Output the (x, y) coordinate of the center of the cell containing the given text.  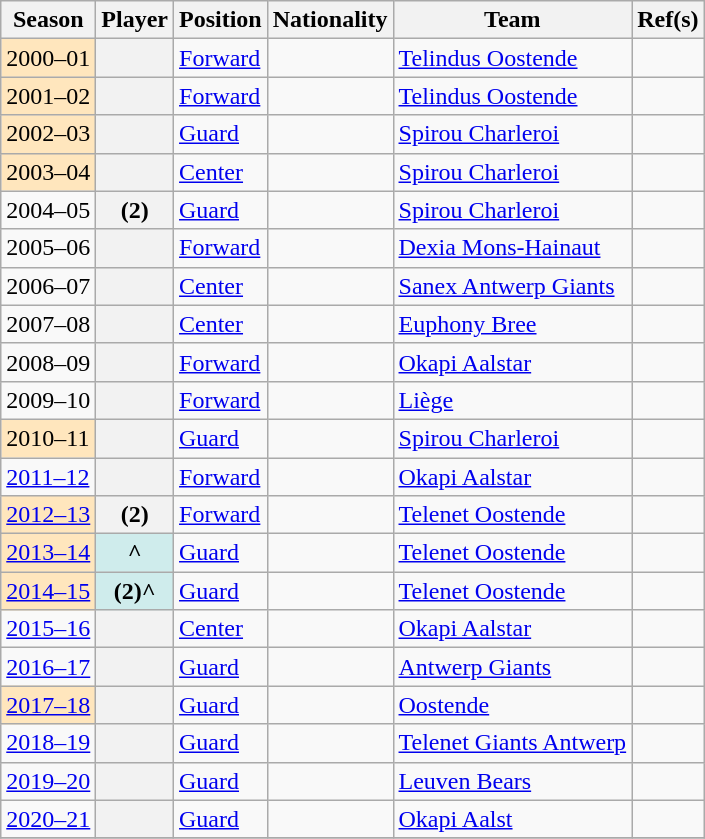
Oostende (512, 705)
Nationality (330, 20)
2004–05 (48, 210)
Ref(s) (668, 20)
2020–21 (48, 819)
2006–07 (48, 286)
Player (135, 20)
2008–09 (48, 362)
2001–02 (48, 96)
2007–08 (48, 324)
Season (48, 20)
2003–04 (48, 172)
Sanex Antwerp Giants (512, 286)
2016–17 (48, 667)
(2)^ (135, 591)
Position (221, 20)
Leuven Bears (512, 781)
2002–03 (48, 134)
2005–06 (48, 248)
2010–11 (48, 438)
2019–20 (48, 781)
2011–12 (48, 477)
2017–18 (48, 705)
Dexia Mons-Hainaut (512, 248)
2000–01 (48, 58)
Telenet Giants Antwerp (512, 743)
Liège (512, 400)
2012–13 (48, 515)
2014–15 (48, 591)
Euphony Bree (512, 324)
2013–14 (48, 553)
2015–16 (48, 629)
2018–19 (48, 743)
Team (512, 20)
2009–10 (48, 400)
^ (135, 553)
Okapi Aalst (512, 819)
Antwerp Giants (512, 667)
